Find where the given text appears and provide that cell's center as [X, Y] coordinate. 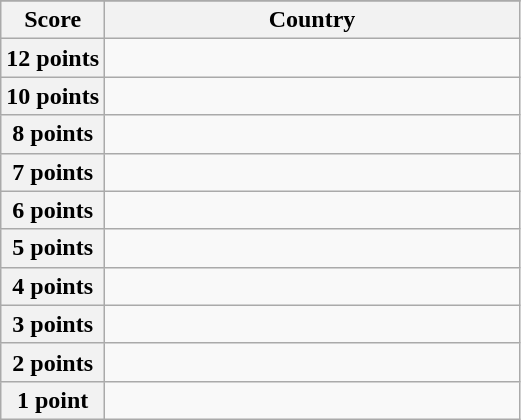
6 points [53, 210]
5 points [53, 248]
8 points [53, 134]
Country [312, 20]
3 points [53, 324]
2 points [53, 362]
Score [53, 20]
7 points [53, 172]
1 point [53, 400]
12 points [53, 58]
4 points [53, 286]
10 points [53, 96]
